Pinpoint the cell where the given text exists, returning its (X, Y) midpoint coordinate. 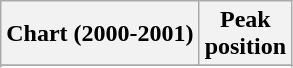
Chart (2000-2001) (100, 34)
Peak position (245, 34)
